Identify which cell holds the provided text, then report its (x, y) central coordinate. 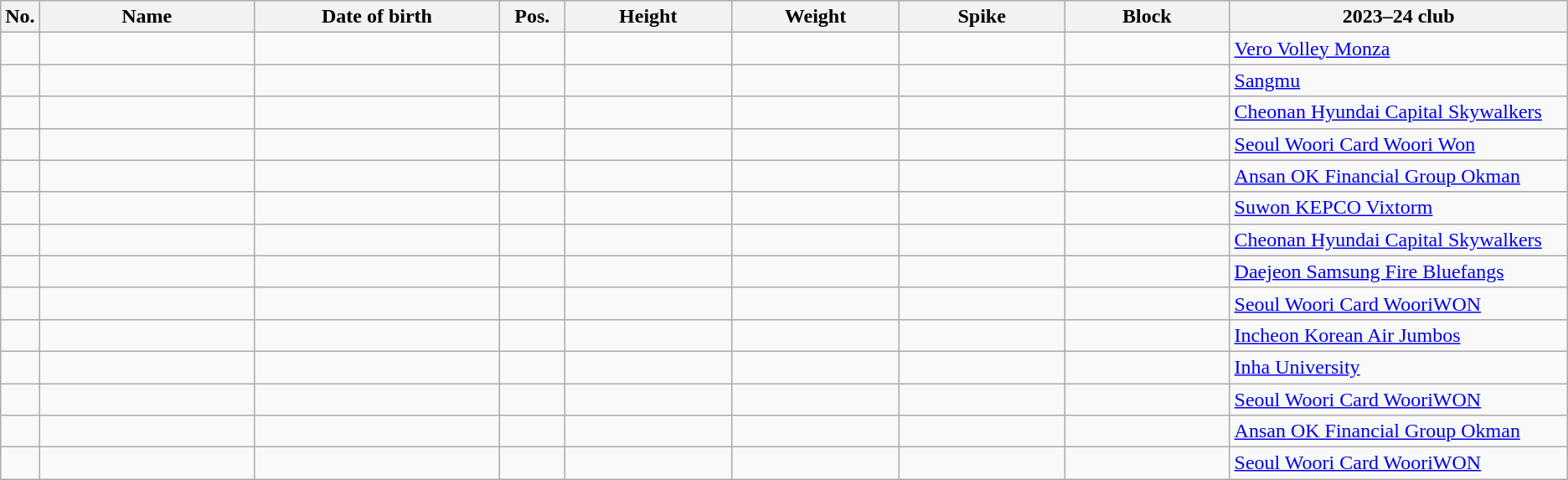
Name (147, 17)
Suwon KEPCO Vixtorm (1399, 208)
No. (20, 17)
Block (1148, 17)
Height (648, 17)
Daejeon Samsung Fire Bluefangs (1399, 271)
Pos. (533, 17)
Incheon Korean Air Jumbos (1399, 335)
Spike (982, 17)
Date of birth (377, 17)
Sangmu (1399, 80)
2023–24 club (1399, 17)
Seoul Woori Card Woori Won (1399, 144)
Weight (815, 17)
Vero Volley Monza (1399, 49)
Inha University (1399, 367)
